Extract the [x, y] coordinate from the center of the cell holding the provided text.  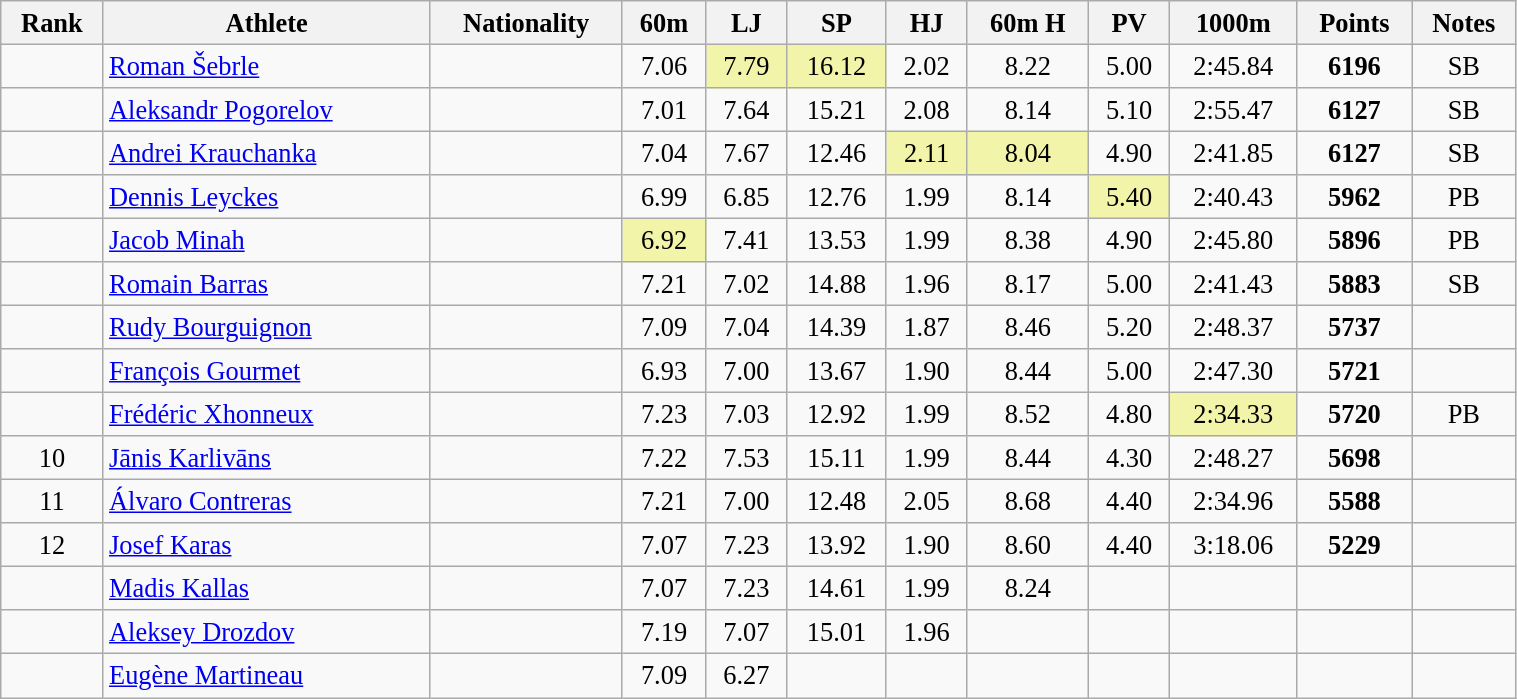
2:48.37 [1233, 327]
7.64 [746, 109]
Andrei Krauchanka [266, 153]
12 [52, 545]
5229 [1354, 545]
6.85 [746, 197]
2:41.85 [1233, 153]
60m [664, 22]
13.67 [836, 371]
6.27 [746, 676]
Frédéric Xhonneux [266, 414]
HJ [926, 22]
1.87 [926, 327]
Aleksey Drozdov [266, 632]
2:48.27 [1233, 458]
15.11 [836, 458]
PV [1130, 22]
8.04 [1028, 153]
6.99 [664, 197]
5962 [1354, 197]
7.41 [746, 240]
14.61 [836, 588]
7.22 [664, 458]
13.53 [836, 240]
5588 [1354, 501]
5720 [1354, 414]
Dennis Leyckes [266, 197]
7.79 [746, 66]
2:34.33 [1233, 414]
7.02 [746, 284]
7.06 [664, 66]
7.19 [664, 632]
3:18.06 [1233, 545]
2.08 [926, 109]
14.39 [836, 327]
Eugène Martineau [266, 676]
15.21 [836, 109]
Points [1354, 22]
6.93 [664, 371]
5.40 [1130, 197]
5883 [1354, 284]
Jacob Minah [266, 240]
5896 [1354, 240]
Romain Barras [266, 284]
8.22 [1028, 66]
8.46 [1028, 327]
8.17 [1028, 284]
Jānis Karlivāns [266, 458]
Josef Karas [266, 545]
SP [836, 22]
11 [52, 501]
Rudy Bourguignon [266, 327]
5721 [1354, 371]
2:45.84 [1233, 66]
Roman Šebrle [266, 66]
7.03 [746, 414]
2.05 [926, 501]
Rank [52, 22]
5.20 [1130, 327]
2:45.80 [1233, 240]
2:34.96 [1233, 501]
7.01 [664, 109]
8.38 [1028, 240]
6.92 [664, 240]
14.88 [836, 284]
12.76 [836, 197]
5737 [1354, 327]
4.30 [1130, 458]
8.24 [1028, 588]
12.46 [836, 153]
8.68 [1028, 501]
François Gourmet [266, 371]
2.02 [926, 66]
12.48 [836, 501]
Álvaro Contreras [266, 501]
5.10 [1130, 109]
16.12 [836, 66]
15.01 [836, 632]
Notes [1464, 22]
6196 [1354, 66]
8.52 [1028, 414]
Athlete [266, 22]
7.67 [746, 153]
Madis Kallas [266, 588]
Nationality [526, 22]
LJ [746, 22]
Aleksandr Pogorelov [266, 109]
1000m [1233, 22]
8.60 [1028, 545]
60m H [1028, 22]
12.92 [836, 414]
2.11 [926, 153]
2:55.47 [1233, 109]
13.92 [836, 545]
7.53 [746, 458]
2:41.43 [1233, 284]
10 [52, 458]
2:40.43 [1233, 197]
5698 [1354, 458]
2:47.30 [1233, 371]
4.80 [1130, 414]
